Scan for the cell matching the given text and deliver its [x, y] coordinate at center. 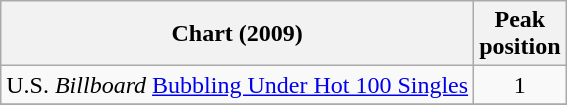
Peakposition [520, 34]
U.S. Billboard Bubbling Under Hot 100 Singles [238, 85]
Chart (2009) [238, 34]
1 [520, 85]
